Output the [X, Y] coordinate of the center of the cell containing the given text.  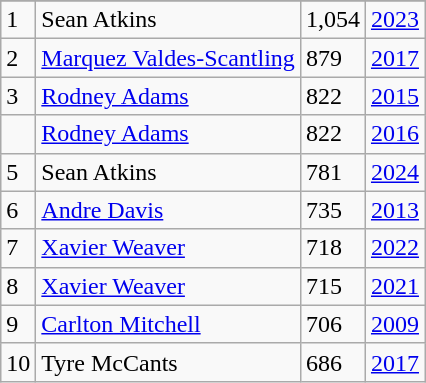
2013 [394, 210]
Marquez Valdes-Scantling [168, 58]
781 [332, 172]
2022 [394, 248]
735 [332, 210]
10 [18, 362]
2024 [394, 172]
2009 [394, 324]
2 [18, 58]
Carlton Mitchell [168, 324]
715 [332, 286]
5 [18, 172]
Tyre McCants [168, 362]
686 [332, 362]
879 [332, 58]
2015 [394, 96]
718 [332, 248]
2021 [394, 286]
1,054 [332, 20]
1 [18, 20]
7 [18, 248]
2016 [394, 134]
9 [18, 324]
Andre Davis [168, 210]
706 [332, 324]
8 [18, 286]
3 [18, 96]
6 [18, 210]
2023 [394, 20]
